Determine the [X, Y] coordinate at the center of the cell enclosing the given text.  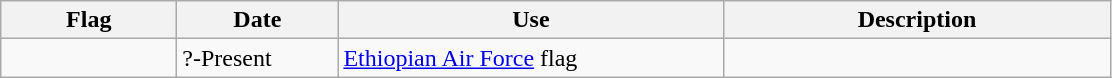
Ethiopian Air Force flag [531, 58]
Description [917, 20]
Use [531, 20]
?-Present [258, 58]
Flag [89, 20]
Date [258, 20]
